Output the (x, y) coordinate of the center of the cell containing the given text.  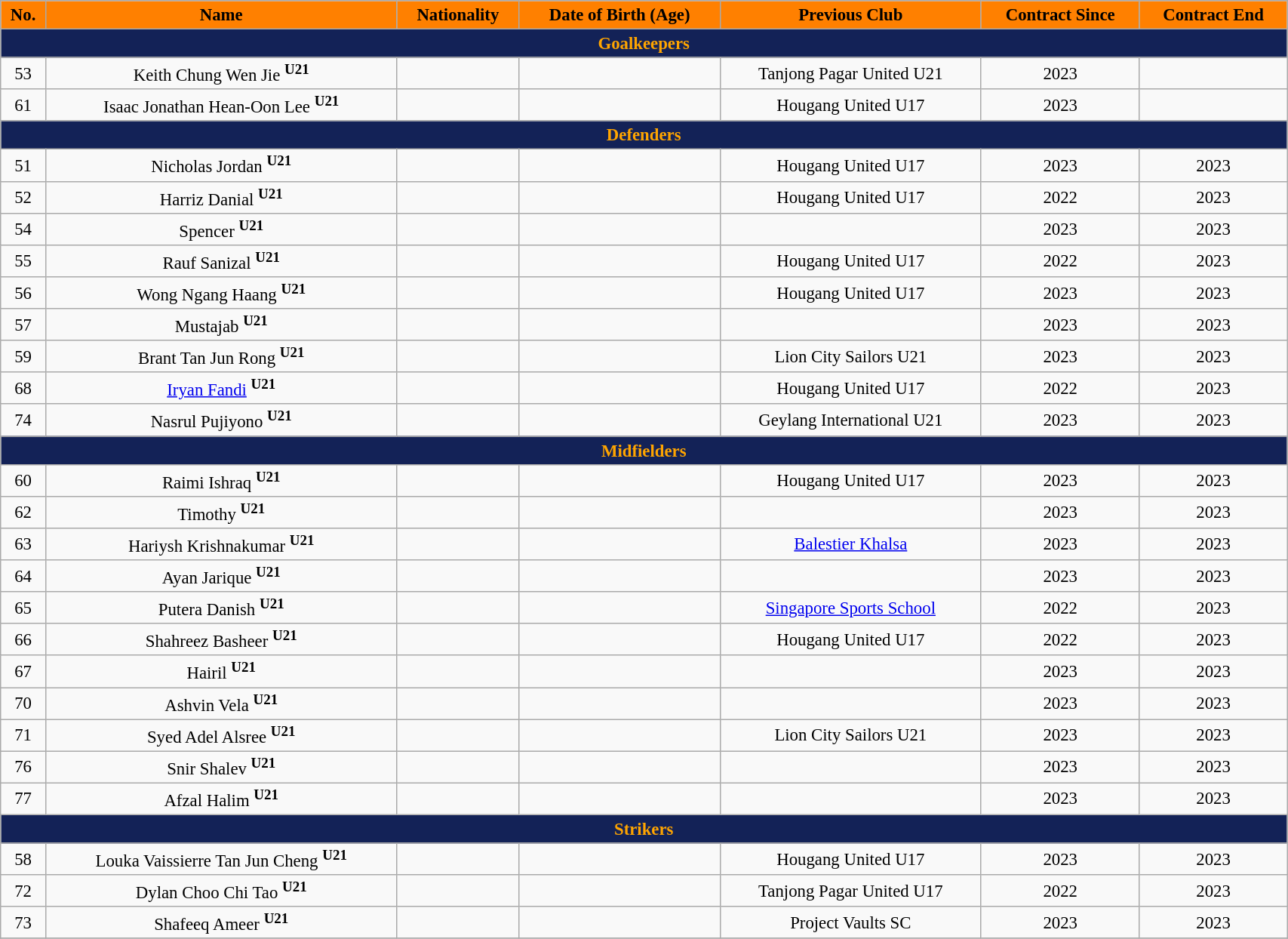
Keith Chung Wen Jie U21 (221, 73)
Snir Shalev U21 (221, 767)
Louka Vaissierre Tan Jun Cheng U21 (221, 859)
Nationality (458, 15)
No. (23, 15)
Balestier Khalsa (851, 544)
Singapore Sports School (851, 608)
Spencer U21 (221, 229)
72 (23, 891)
Project Vaults SC (851, 922)
62 (23, 513)
Wong Ngang Haang U21 (221, 293)
Shahreez Basheer U21 (221, 639)
Iryan Fandi U21 (221, 388)
68 (23, 388)
53 (23, 73)
Ashvin Vela U21 (221, 703)
Midfielders (644, 451)
Dylan Choo Chi Tao U21 (221, 891)
Ayan Jarique U21 (221, 576)
77 (23, 799)
Nasrul Pujiyono U21 (221, 420)
67 (23, 671)
Contract End (1213, 15)
Contract Since (1060, 15)
Nicholas Jordan U21 (221, 165)
70 (23, 703)
Geylang International U21 (851, 420)
Mustajab U21 (221, 325)
Afzal Halim U21 (221, 799)
73 (23, 922)
Harriz Danial U21 (221, 197)
Syed Adel Alsree U21 (221, 735)
Strikers (644, 829)
51 (23, 165)
Name (221, 15)
Tanjong Pagar United U17 (851, 891)
Isaac Jonathan Hean-Oon Lee U21 (221, 105)
59 (23, 356)
52 (23, 197)
Hariysh Krishnakumar U21 (221, 544)
74 (23, 420)
54 (23, 229)
76 (23, 767)
Defenders (644, 135)
61 (23, 105)
64 (23, 576)
55 (23, 261)
Timothy U21 (221, 513)
58 (23, 859)
60 (23, 480)
Date of Birth (Age) (620, 15)
65 (23, 608)
Hairil U21 (221, 671)
63 (23, 544)
57 (23, 325)
66 (23, 639)
Brant Tan Jun Rong U21 (221, 356)
Tanjong Pagar United U21 (851, 73)
Goalkeepers (644, 44)
71 (23, 735)
56 (23, 293)
Rauf Sanizal U21 (221, 261)
Putera Danish U21 (221, 608)
Raimi Ishraq U21 (221, 480)
Shafeeq Ameer U21 (221, 922)
Previous Club (851, 15)
